Detect which cell encompasses the target text, then output its (X, Y) center coordinate. 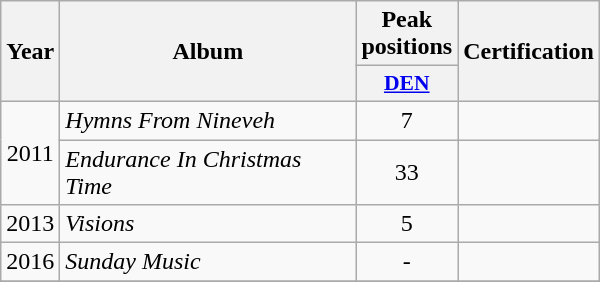
Peak positions (407, 34)
5 (407, 224)
- (407, 262)
Year (30, 52)
7 (407, 120)
Hymns From Nineveh (208, 120)
33 (407, 172)
2016 (30, 262)
2011 (30, 152)
Album (208, 52)
DEN (407, 84)
Sunday Music (208, 262)
Visions (208, 224)
2013 (30, 224)
Certification (529, 52)
Endurance In Christmas Time (208, 172)
